Extract the [X, Y] coordinate from the center of the cell holding the provided text.  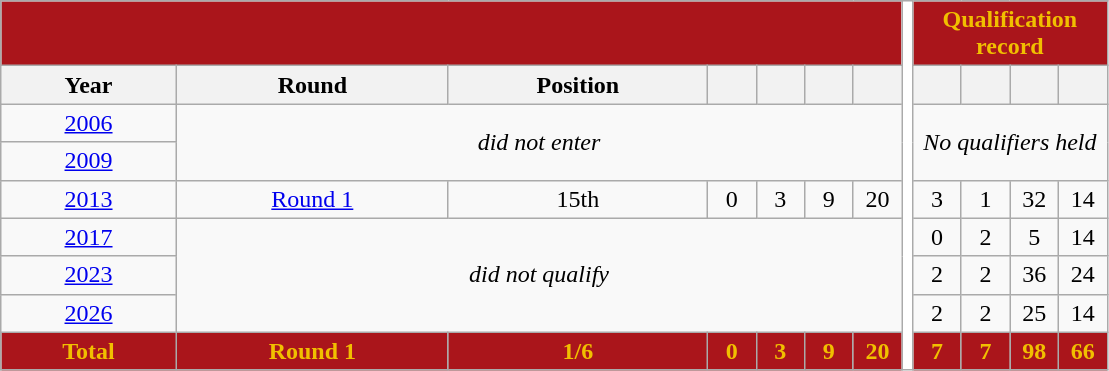
36 [1034, 275]
Qualification record [1010, 34]
32 [1034, 199]
2017 [89, 237]
Position [578, 85]
66 [1082, 351]
24 [1082, 275]
2009 [89, 161]
Year [89, 85]
Total [89, 351]
2026 [89, 313]
No qualifiers held [1010, 142]
15th [578, 199]
did not enter [538, 142]
1 [986, 199]
2013 [89, 199]
Round [312, 85]
did not qualify [538, 275]
2006 [89, 123]
98 [1034, 351]
1/6 [578, 351]
5 [1034, 237]
25 [1034, 313]
2023 [89, 275]
